From the cell containing the given text, extract its center point as (X, Y) coordinate. 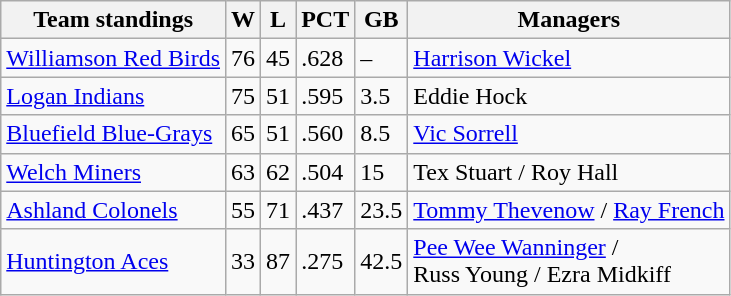
23.5 (382, 210)
Williamson Red Birds (114, 58)
Team standings (114, 20)
GB (382, 20)
Eddie Hock (569, 96)
.595 (326, 96)
Huntington Aces (114, 262)
33 (244, 262)
L (278, 20)
Vic Sorrell (569, 134)
Ashland Colonels (114, 210)
75 (244, 96)
8.5 (382, 134)
15 (382, 172)
– (382, 58)
.504 (326, 172)
42.5 (382, 262)
.275 (326, 262)
3.5 (382, 96)
Welch Miners (114, 172)
.560 (326, 134)
55 (244, 210)
65 (244, 134)
Tommy Thevenow / Ray French (569, 210)
.437 (326, 210)
Logan Indians (114, 96)
45 (278, 58)
Tex Stuart / Roy Hall (569, 172)
76 (244, 58)
Managers (569, 20)
63 (244, 172)
Harrison Wickel (569, 58)
W (244, 20)
62 (278, 172)
Pee Wee Wanninger / Russ Young / Ezra Midkiff (569, 262)
Bluefield Blue-Grays (114, 134)
87 (278, 262)
PCT (326, 20)
.628 (326, 58)
71 (278, 210)
